Capture the cell that displays the provided text and extract its [x, y] central coordinate. 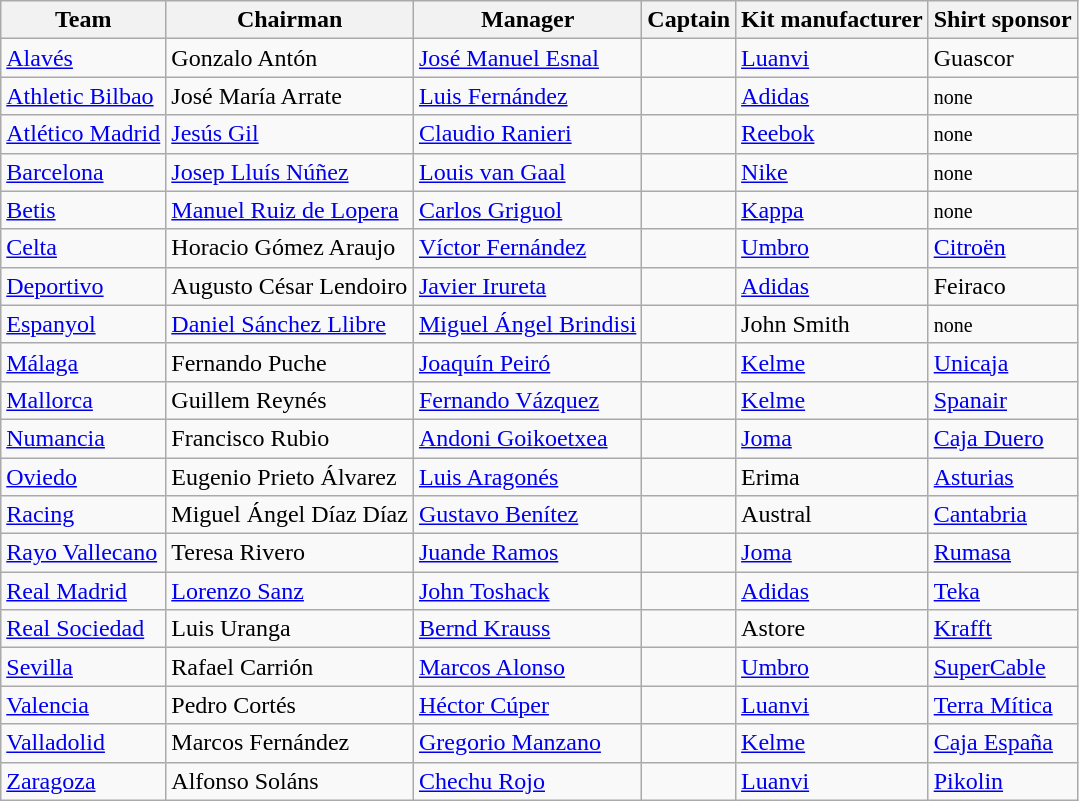
Atlético Madrid [84, 134]
Luis Fernández [527, 96]
Luis Uranga [290, 629]
Augusto César Lendoiro [290, 286]
Alfonso Soláns [290, 781]
Gonzalo Antón [290, 58]
Deportivo [84, 286]
Alavés [84, 58]
Chairman [290, 20]
Unicaja [1002, 362]
Asturias [1002, 477]
Oviedo [84, 477]
Carlos Griguol [527, 210]
Racing [84, 515]
Kit manufacturer [832, 20]
Bernd Krauss [527, 629]
Claudio Ranieri [527, 134]
José Manuel Esnal [527, 58]
Horacio Gómez Araujo [290, 248]
Cantabria [1002, 515]
Caja Duero [1002, 438]
Nike [832, 172]
Reebok [832, 134]
SuperCable [1002, 667]
Marcos Alonso [527, 667]
Athletic Bilbao [84, 96]
Pedro Cortés [290, 705]
Valencia [84, 705]
Miguel Ángel Díaz Díaz [290, 515]
Citroën [1002, 248]
Rafael Carrión [290, 667]
Josep Lluís Núñez [290, 172]
Manager [527, 20]
Mallorca [84, 400]
Chechu Rojo [527, 781]
Manuel Ruiz de Lopera [290, 210]
Team [84, 20]
Javier Irureta [527, 286]
Teka [1002, 591]
Málaga [84, 362]
Fernando Vázquez [527, 400]
Héctor Cúper [527, 705]
Miguel Ángel Brindisi [527, 324]
Luis Aragonés [527, 477]
Teresa Rivero [290, 553]
Gustavo Benítez [527, 515]
Zaragoza [84, 781]
John Toshack [527, 591]
Terra Mítica [1002, 705]
Astore [832, 629]
Gregorio Manzano [527, 743]
Francisco Rubio [290, 438]
Captain [689, 20]
Barcelona [84, 172]
Caja España [1002, 743]
José María Arrate [290, 96]
Guascor [1002, 58]
Daniel Sánchez Llibre [290, 324]
Rayo Vallecano [84, 553]
Sevilla [84, 667]
Betis [84, 210]
Eugenio Prieto Álvarez [290, 477]
Rumasa [1002, 553]
Andoni Goikoetxea [527, 438]
Joaquín Peiró [527, 362]
John Smith [832, 324]
Jesús Gil [290, 134]
Austral [832, 515]
Kappa [832, 210]
Fernando Puche [290, 362]
Erima [832, 477]
Real Sociedad [84, 629]
Celta [84, 248]
Numancia [84, 438]
Krafft [1002, 629]
Guillem Reynés [290, 400]
Louis van Gaal [527, 172]
Feiraco [1002, 286]
Marcos Fernández [290, 743]
Espanyol [84, 324]
Spanair [1002, 400]
Valladolid [84, 743]
Lorenzo Sanz [290, 591]
Real Madrid [84, 591]
Shirt sponsor [1002, 20]
Juande Ramos [527, 553]
Pikolin [1002, 781]
Víctor Fernández [527, 248]
